Output the (X, Y) coordinate of the center of the cell containing the given text.  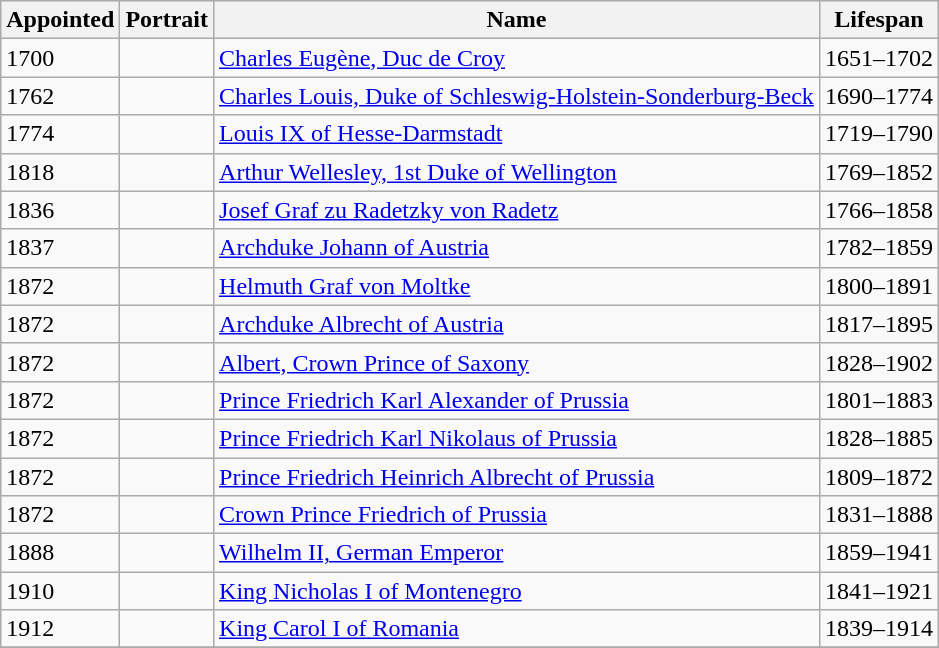
Archduke Johann of Austria (517, 248)
Helmuth Graf von Moltke (517, 286)
Josef Graf zu Radetzky von Radetz (517, 210)
1801–1883 (878, 400)
1828–1885 (878, 438)
Prince Friedrich Karl Alexander of Prussia (517, 400)
King Nicholas I of Montenegro (517, 591)
1839–1914 (878, 629)
1651–1702 (878, 58)
Wilhelm II, German Emperor (517, 553)
Archduke Albrecht of Austria (517, 324)
1700 (60, 58)
Albert, Crown Prince of Saxony (517, 362)
Lifespan (878, 20)
1831–1888 (878, 515)
Appointed (60, 20)
1888 (60, 553)
1910 (60, 591)
Prince Friedrich Heinrich Albrecht of Prussia (517, 477)
1766–1858 (878, 210)
Crown Prince Friedrich of Prussia (517, 515)
1809–1872 (878, 477)
1912 (60, 629)
Charles Louis, Duke of Schleswig-Holstein-Sonderburg-Beck (517, 96)
1817–1895 (878, 324)
1828–1902 (878, 362)
1837 (60, 248)
1782–1859 (878, 248)
1800–1891 (878, 286)
1690–1774 (878, 96)
Name (517, 20)
Louis IX of Hesse-Darmstadt (517, 134)
1818 (60, 172)
1774 (60, 134)
1841–1921 (878, 591)
King Carol I of Romania (517, 629)
1762 (60, 96)
1719–1790 (878, 134)
Portrait (167, 20)
Arthur Wellesley, 1st Duke of Wellington (517, 172)
Charles Eugène, Duc de Croy (517, 58)
1836 (60, 210)
1769–1852 (878, 172)
Prince Friedrich Karl Nikolaus of Prussia (517, 438)
1859–1941 (878, 553)
